Return (x, y) of the center of cell containing provided text 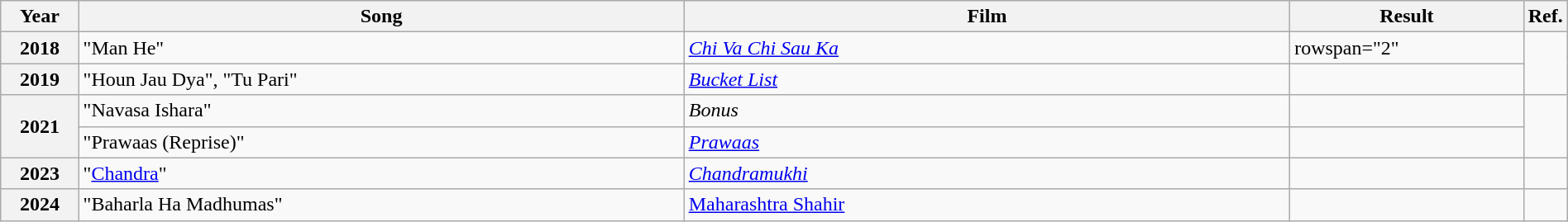
Bonus (987, 111)
2018 (40, 48)
"Chandra" (381, 173)
Bucket List (987, 79)
2024 (40, 205)
Chi Va Chi Sau Ka (987, 48)
"Man He" (381, 48)
Song (381, 17)
Ref. (1545, 17)
2019 (40, 79)
"Prawaas (Reprise)" (381, 142)
Film (987, 17)
"Houn Jau Dya", "Tu Pari" (381, 79)
Prawaas (987, 142)
Chandramukhi (987, 173)
2021 (40, 126)
"Baharla Ha Madhumas" (381, 205)
Result (1408, 17)
rowspan="2" (1408, 48)
Year (40, 17)
"Navasa Ishara" (381, 111)
Maharashtra Shahir (987, 205)
2023 (40, 173)
